Pinpoint the cell where the given text exists, returning its (x, y) midpoint coordinate. 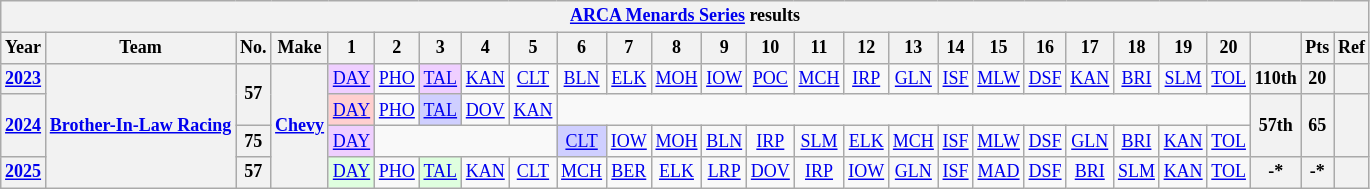
MAD (998, 172)
10 (770, 48)
8 (676, 48)
6 (582, 48)
110th (1276, 78)
Team (140, 48)
No. (254, 48)
11 (819, 48)
BER (628, 172)
13 (914, 48)
7 (628, 48)
3 (440, 48)
POC (770, 78)
Chevy (300, 126)
Year (24, 48)
LRP (724, 172)
2024 (24, 125)
65 (1318, 125)
2023 (24, 78)
Pts (1318, 48)
4 (485, 48)
9 (724, 48)
ARCA Menards Series results (686, 16)
14 (956, 48)
Ref (1352, 48)
18 (1137, 48)
Make (300, 48)
57th (1276, 125)
75 (254, 140)
1 (351, 48)
2 (396, 48)
19 (1183, 48)
15 (998, 48)
12 (866, 48)
16 (1045, 48)
2025 (24, 172)
17 (1090, 48)
5 (533, 48)
Brother-In-Law Racing (140, 126)
